Determine the (X, Y) coordinate at the center of the cell enclosing the given text.  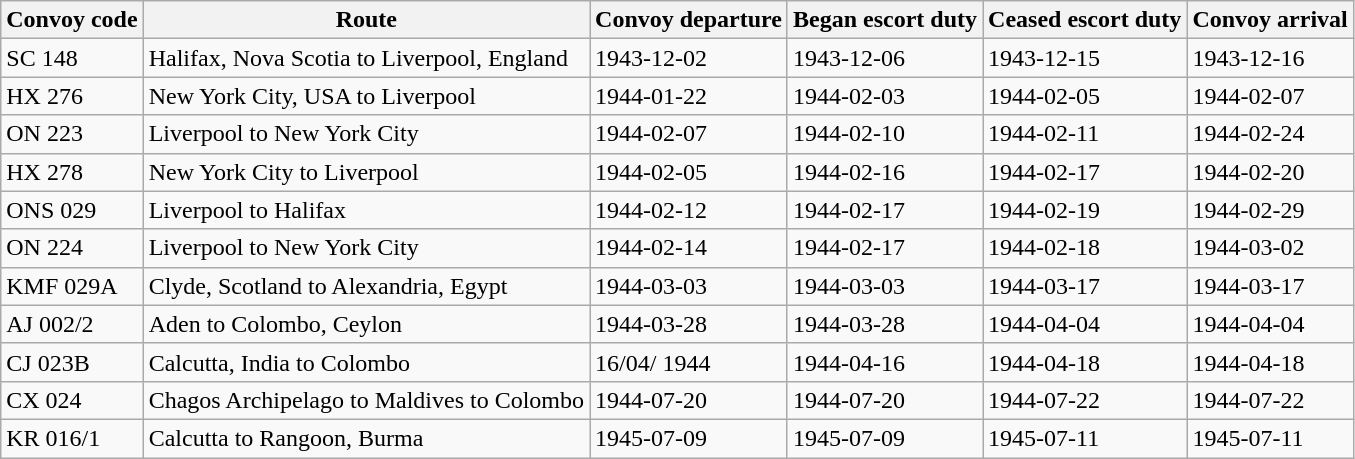
KR 016/1 (72, 438)
1944-03-02 (1270, 248)
CJ 023B (72, 362)
SC 148 (72, 58)
1944-02-10 (884, 134)
1943-12-16 (1270, 58)
ONS 029 (72, 210)
1943-12-15 (1085, 58)
1944-02-03 (884, 96)
Began escort duty (884, 20)
1944-02-16 (884, 172)
Chagos Archipelago to Maldives to Colombo (366, 400)
1943-12-06 (884, 58)
1944-02-20 (1270, 172)
ON 224 (72, 248)
Convoy code (72, 20)
1944-01-22 (689, 96)
1944-02-24 (1270, 134)
AJ 002/2 (72, 324)
1944-02-14 (689, 248)
1944-04-16 (884, 362)
Convoy arrival (1270, 20)
16/04/ 1944 (689, 362)
Liverpool to Halifax (366, 210)
HX 278 (72, 172)
ON 223 (72, 134)
Clyde, Scotland to Alexandria, Egypt (366, 286)
New York City, USA to Liverpool (366, 96)
Aden to Colombo, Ceylon (366, 324)
Convoy departure (689, 20)
HX 276 (72, 96)
Calcutta to Rangoon, Burma (366, 438)
Ceased escort duty (1085, 20)
KMF 029A (72, 286)
New York City to Liverpool (366, 172)
1944-02-19 (1085, 210)
1944-02-18 (1085, 248)
1944-02-11 (1085, 134)
1944-02-29 (1270, 210)
Halifax, Nova Scotia to Liverpool, England (366, 58)
Route (366, 20)
CX 024 (72, 400)
1944-02-12 (689, 210)
1943-12-02 (689, 58)
Calcutta, India to Colombo (366, 362)
